For the text-containing cell, return its midpoint in [X, Y] coordinate format. 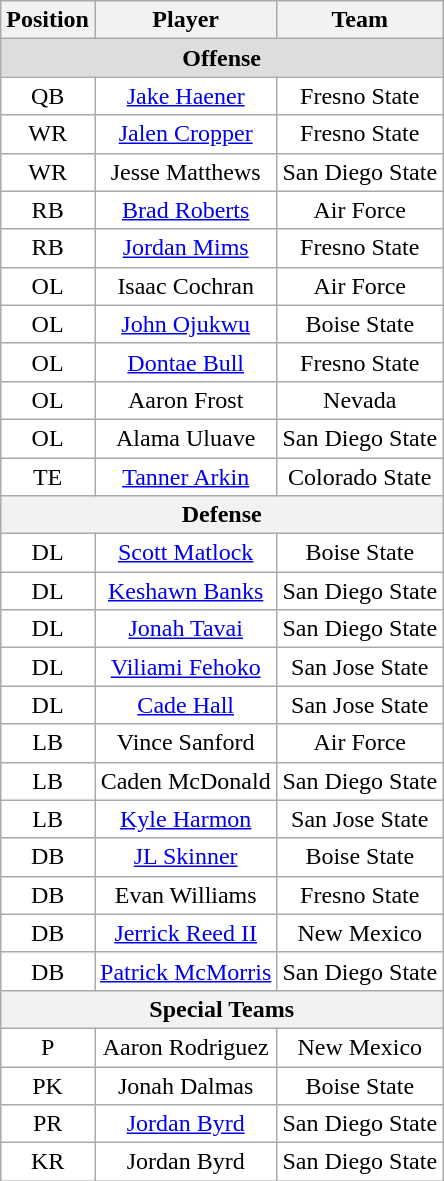
Jake Haener [185, 96]
Jonah Dalmas [185, 1085]
JL Skinner [185, 857]
Dontae Bull [185, 362]
PR [48, 1124]
Jesse Matthews [185, 172]
Special Teams [222, 1009]
Jalen Cropper [185, 134]
Defense [222, 515]
Colorado State [360, 477]
Aaron Rodriguez [185, 1047]
P [48, 1047]
PK [48, 1085]
Isaac Cochran [185, 286]
Kyle Harmon [185, 819]
Offense [222, 58]
Position [48, 20]
Evan Williams [185, 895]
Scott Matlock [185, 553]
Jordan Mims [185, 248]
Tanner Arkin [185, 477]
Keshawn Banks [185, 591]
TE [48, 477]
Jonah Tavai [185, 629]
Jerrick Reed II [185, 933]
Aaron Frost [185, 400]
KR [48, 1162]
Patrick McMorris [185, 971]
QB [48, 96]
Player [185, 20]
Vince Sanford [185, 743]
Team [360, 20]
Alama Uluave [185, 438]
Cade Hall [185, 705]
Nevada [360, 400]
Caden McDonald [185, 781]
Brad Roberts [185, 210]
Viliami Fehoko [185, 667]
John Ojukwu [185, 324]
